Locate the cell with the specified text and output its [x, y] center coordinate. 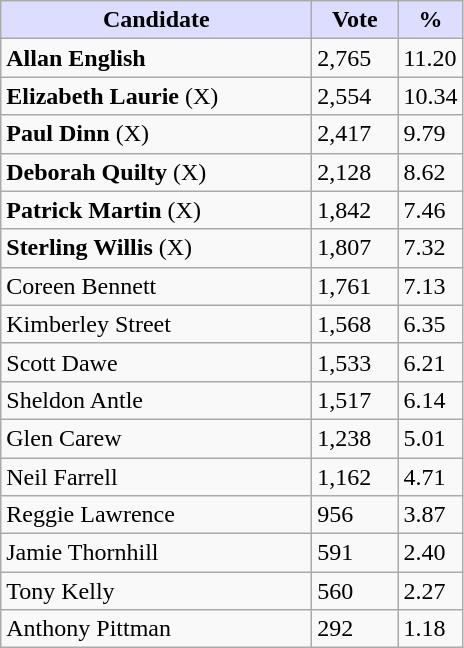
7.13 [430, 286]
5.01 [430, 438]
Neil Farrell [156, 477]
2.27 [430, 591]
6.21 [430, 362]
1,807 [355, 248]
7.46 [430, 210]
Tony Kelly [156, 591]
1,238 [355, 438]
1,842 [355, 210]
1,162 [355, 477]
4.71 [430, 477]
2,128 [355, 172]
Deborah Quilty (X) [156, 172]
Vote [355, 20]
Patrick Martin (X) [156, 210]
1,533 [355, 362]
1,517 [355, 400]
1,761 [355, 286]
1.18 [430, 629]
Reggie Lawrence [156, 515]
Anthony Pittman [156, 629]
Allan English [156, 58]
Paul Dinn (X) [156, 134]
2,765 [355, 58]
11.20 [430, 58]
8.62 [430, 172]
Sheldon Antle [156, 400]
292 [355, 629]
Sterling Willis (X) [156, 248]
560 [355, 591]
6.35 [430, 324]
3.87 [430, 515]
% [430, 20]
7.32 [430, 248]
Jamie Thornhill [156, 553]
Coreen Bennett [156, 286]
Kimberley Street [156, 324]
956 [355, 515]
9.79 [430, 134]
1,568 [355, 324]
591 [355, 553]
Candidate [156, 20]
2.40 [430, 553]
6.14 [430, 400]
Elizabeth Laurie (X) [156, 96]
2,554 [355, 96]
2,417 [355, 134]
Scott Dawe [156, 362]
Glen Carew [156, 438]
10.34 [430, 96]
